From the cell containing the given text, extract its center point as [x, y] coordinate. 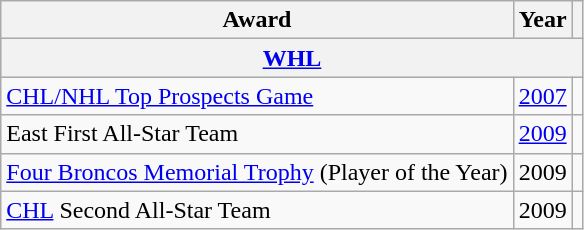
2007 [542, 96]
East First All-Star Team [257, 134]
Year [542, 20]
WHL [292, 58]
Four Broncos Memorial Trophy (Player of the Year) [257, 172]
CHL/NHL Top Prospects Game [257, 96]
CHL Second All-Star Team [257, 210]
Award [257, 20]
